Locate the cell with the specified text and output its (x, y) center coordinate. 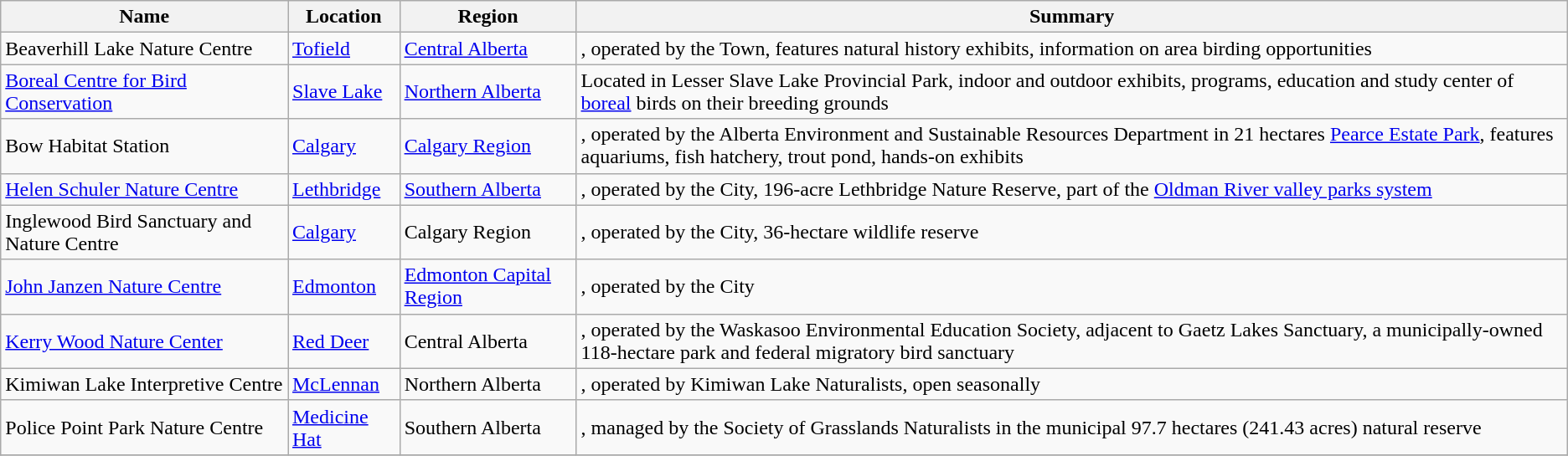
, operated by the City, 36-hectare wildlife reserve (1072, 233)
Slave Lake (344, 92)
Helen Schuler Nature Centre (144, 189)
Region (487, 17)
, operated by the City, 196-acre Lethbridge Nature Reserve, part of the Oldman River valley parks system (1072, 189)
Police Point Park Nature Centre (144, 427)
Edmonton Capital Region (487, 286)
Beaverhill Lake Nature Centre (144, 49)
Kimiwan Lake Interpretive Centre (144, 384)
Lethbridge (344, 189)
, managed by the Society of Grasslands Naturalists in the municipal 97.7 hectares (241.43 acres) natural reserve (1072, 427)
, operated by the Town, features natural history exhibits, information on area birding opportunities (1072, 49)
Boreal Centre for Bird Conservation (144, 92)
Summary (1072, 17)
John Janzen Nature Centre (144, 286)
Inglewood Bird Sanctuary and Nature Centre (144, 233)
McLennan (344, 384)
Kerry Wood Nature Center (144, 341)
, operated by the City (1072, 286)
Red Deer (344, 341)
, operated by Kimiwan Lake Naturalists, open seasonally (1072, 384)
Location (344, 17)
Name (144, 17)
Edmonton (344, 286)
Tofield (344, 49)
Medicine Hat (344, 427)
Bow Habitat Station (144, 146)
